Detect which cell encompasses the target text, then output its [x, y] center coordinate. 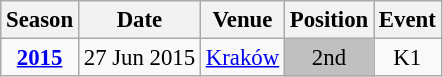
Position [328, 20]
Event [408, 20]
27 Jun 2015 [139, 58]
Season [40, 20]
K1 [408, 58]
Date [139, 20]
2nd [328, 58]
Venue [242, 20]
2015 [40, 58]
Kraków [242, 58]
